For the text-containing cell, return its midpoint in [x, y] coordinate format. 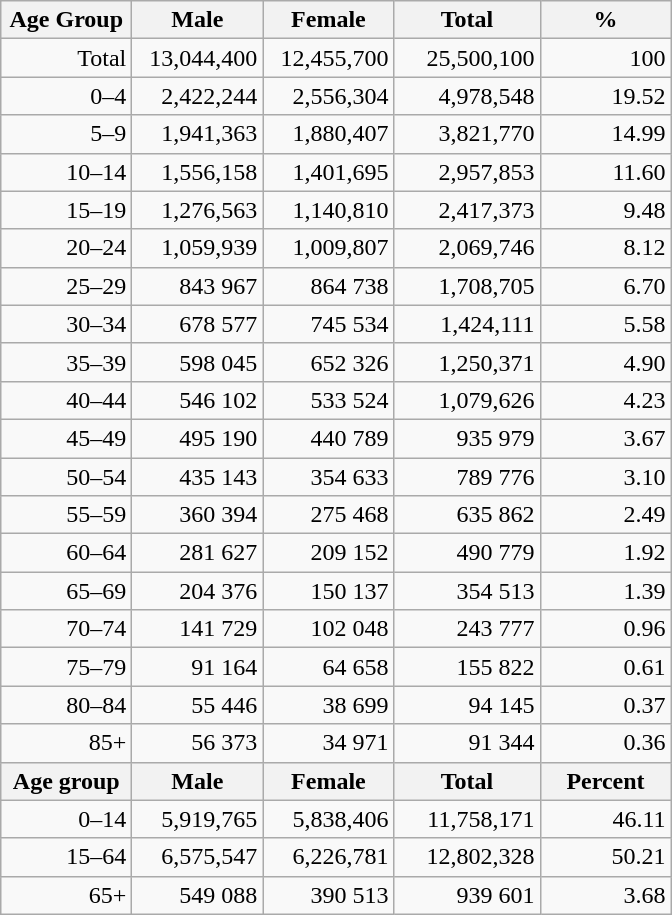
0.36 [606, 743]
55–59 [66, 515]
490 779 [467, 553]
46.11 [606, 819]
25–29 [66, 286]
150 137 [328, 591]
533 524 [328, 400]
939 601 [467, 895]
3,821,770 [467, 134]
5,919,765 [198, 819]
281 627 [198, 553]
0–4 [66, 96]
14.99 [606, 134]
10–14 [66, 172]
495 190 [198, 438]
40–44 [66, 400]
1,941,363 [198, 134]
935 979 [467, 438]
2,957,853 [467, 172]
1.92 [606, 553]
85+ [66, 743]
11.60 [606, 172]
% [606, 20]
6.70 [606, 286]
11,758,171 [467, 819]
80–84 [66, 705]
5–9 [66, 134]
1,140,810 [328, 210]
100 [606, 58]
91 344 [467, 743]
3.10 [606, 477]
354 633 [328, 477]
4.23 [606, 400]
546 102 [198, 400]
2,069,746 [467, 248]
Age group [66, 781]
65–69 [66, 591]
50.21 [606, 857]
2,556,304 [328, 96]
56 373 [198, 743]
354 513 [467, 591]
Age Group [66, 20]
2,422,244 [198, 96]
1,250,371 [467, 362]
55 446 [198, 705]
141 729 [198, 629]
6,575,547 [198, 857]
70–74 [66, 629]
13,044,400 [198, 58]
38 699 [328, 705]
15–64 [66, 857]
843 967 [198, 286]
Percent [606, 781]
2,417,373 [467, 210]
390 513 [328, 895]
19.52 [606, 96]
1,276,563 [198, 210]
5.58 [606, 324]
3.67 [606, 438]
1,059,939 [198, 248]
15–19 [66, 210]
2.49 [606, 515]
25,500,100 [467, 58]
45–49 [66, 438]
1,880,407 [328, 134]
4.90 [606, 362]
35–39 [66, 362]
1,708,705 [467, 286]
9.48 [606, 210]
1,556,158 [198, 172]
4,978,548 [467, 96]
209 152 [328, 553]
94 145 [467, 705]
1,424,111 [467, 324]
360 394 [198, 515]
678 577 [198, 324]
34 971 [328, 743]
155 822 [467, 667]
440 789 [328, 438]
30–34 [66, 324]
60–64 [66, 553]
549 088 [198, 895]
652 326 [328, 362]
864 738 [328, 286]
6,226,781 [328, 857]
598 045 [198, 362]
789 776 [467, 477]
275 468 [328, 515]
65+ [66, 895]
20–24 [66, 248]
12,455,700 [328, 58]
12,802,328 [467, 857]
8.12 [606, 248]
64 658 [328, 667]
75–79 [66, 667]
0.37 [606, 705]
0–14 [66, 819]
435 143 [198, 477]
5,838,406 [328, 819]
1,401,695 [328, 172]
0.61 [606, 667]
1,079,626 [467, 400]
50–54 [66, 477]
204 376 [198, 591]
635 862 [467, 515]
91 164 [198, 667]
3.68 [606, 895]
243 777 [467, 629]
1,009,807 [328, 248]
1.39 [606, 591]
102 048 [328, 629]
0.96 [606, 629]
745 534 [328, 324]
